Return (X, Y) of the center of cell containing provided text 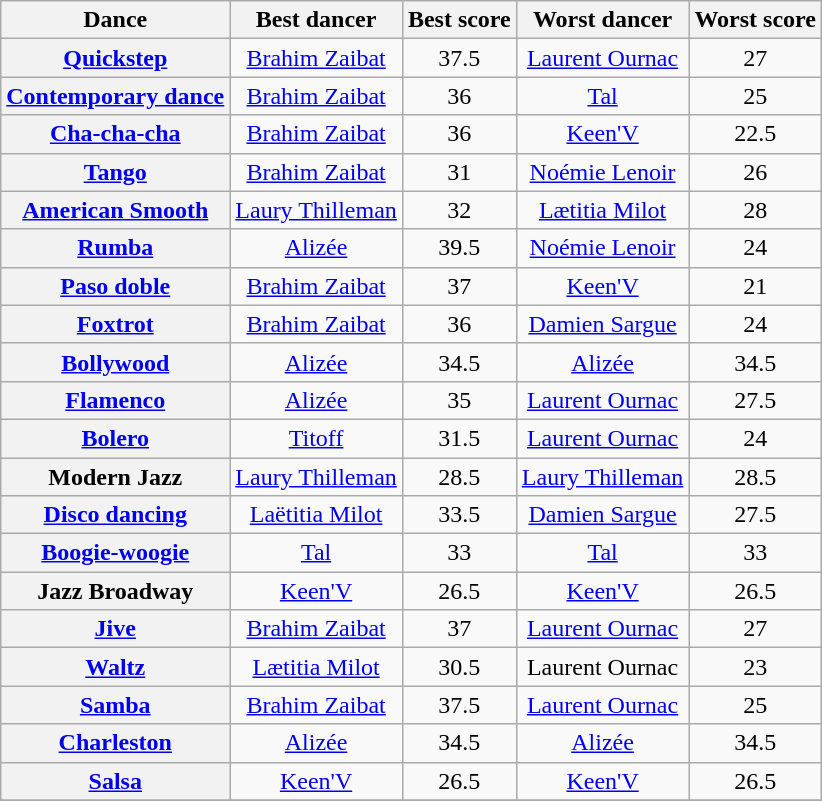
32 (459, 210)
Boogie-woogie (116, 553)
31.5 (459, 438)
30.5 (459, 667)
33.5 (459, 515)
Paso doble (116, 286)
23 (756, 667)
Dance (116, 20)
Worst score (756, 20)
Laëtitia Milot (316, 515)
Jazz Broadway (116, 591)
Contemporary dance (116, 96)
Best score (459, 20)
Tango (116, 172)
31 (459, 172)
21 (756, 286)
Waltz (116, 667)
Modern Jazz (116, 477)
22.5 (756, 134)
Charleston (116, 743)
Quickstep (116, 58)
28 (756, 210)
Best dancer (316, 20)
Titoff (316, 438)
Cha-cha-cha (116, 134)
Worst dancer (602, 20)
Jive (116, 629)
Salsa (116, 781)
Rumba (116, 248)
Bolero (116, 438)
Foxtrot (116, 324)
Disco dancing (116, 515)
Samba (116, 705)
35 (459, 400)
39.5 (459, 248)
Flamenco (116, 400)
Bollywood (116, 362)
26 (756, 172)
American Smooth (116, 210)
